Return the (X, Y) coordinate for the center point of the cell that contains the specified text.  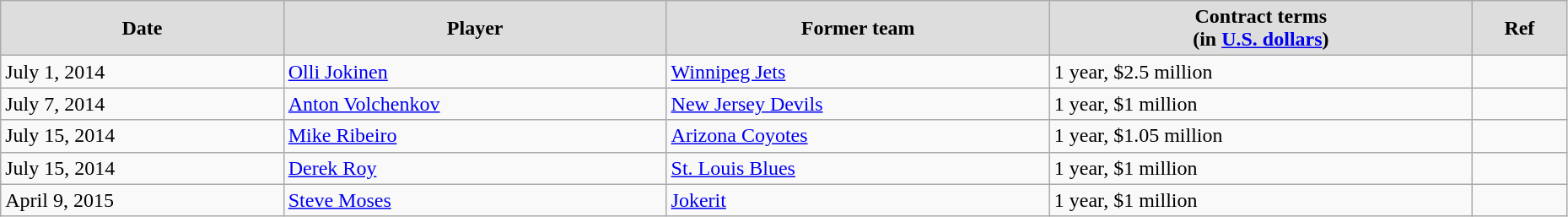
Ref (1519, 29)
Steve Moses (475, 200)
Mike Ribeiro (475, 136)
Contract terms(in U.S. dollars) (1260, 29)
July 1, 2014 (142, 72)
Jokerit (858, 200)
New Jersey Devils (858, 104)
Player (475, 29)
Winnipeg Jets (858, 72)
Former team (858, 29)
Anton Volchenkov (475, 104)
Date (142, 29)
Derek Roy (475, 168)
Arizona Coyotes (858, 136)
1 year, $2.5 million (1260, 72)
July 7, 2014 (142, 104)
1 year, $1.05 million (1260, 136)
April 9, 2015 (142, 200)
St. Louis Blues (858, 168)
Olli Jokinen (475, 72)
